Provide the [x, y] coordinate of the cell's center where the given text is located.  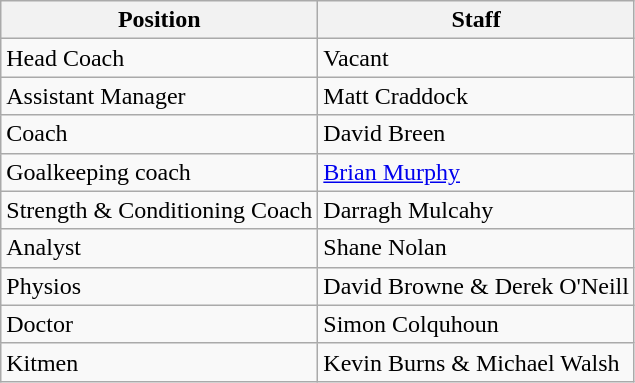
Kevin Burns & Michael Walsh [476, 362]
Vacant [476, 58]
Simon Colquhoun [476, 324]
David Breen [476, 134]
Staff [476, 20]
Goalkeeping coach [160, 172]
Analyst [160, 248]
Head Coach [160, 58]
Position [160, 20]
Assistant Manager [160, 96]
Darragh Mulcahy [476, 210]
Physios [160, 286]
Strength & Conditioning Coach [160, 210]
Coach [160, 134]
Matt Craddock [476, 96]
Shane Nolan [476, 248]
Kitmen [160, 362]
David Browne & Derek O'Neill [476, 286]
Doctor [160, 324]
Brian Murphy [476, 172]
